Detect which cell encompasses the target text, then output its (X, Y) center coordinate. 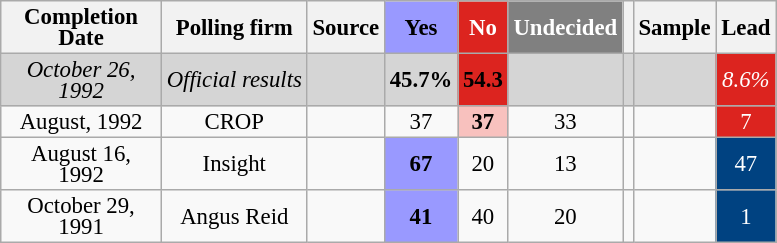
54.3 (483, 80)
8.6% (746, 80)
CROP (234, 122)
Yes (420, 28)
33 (565, 122)
Polling firm (234, 28)
October 26, 1992 (82, 80)
August, 1992 (82, 122)
Completion Date (82, 28)
13 (565, 164)
Undecided (565, 28)
August 16, 1992 (82, 164)
41 (420, 216)
67 (420, 164)
Source (346, 28)
47 (746, 164)
October 29, 1991 (82, 216)
Sample (674, 28)
Lead (746, 28)
7 (746, 122)
Insight (234, 164)
40 (483, 216)
Official results (234, 80)
1 (746, 216)
Angus Reid (234, 216)
No (483, 28)
45.7% (420, 80)
